Find where the given text appears and provide that cell's center as (x, y) coordinate. 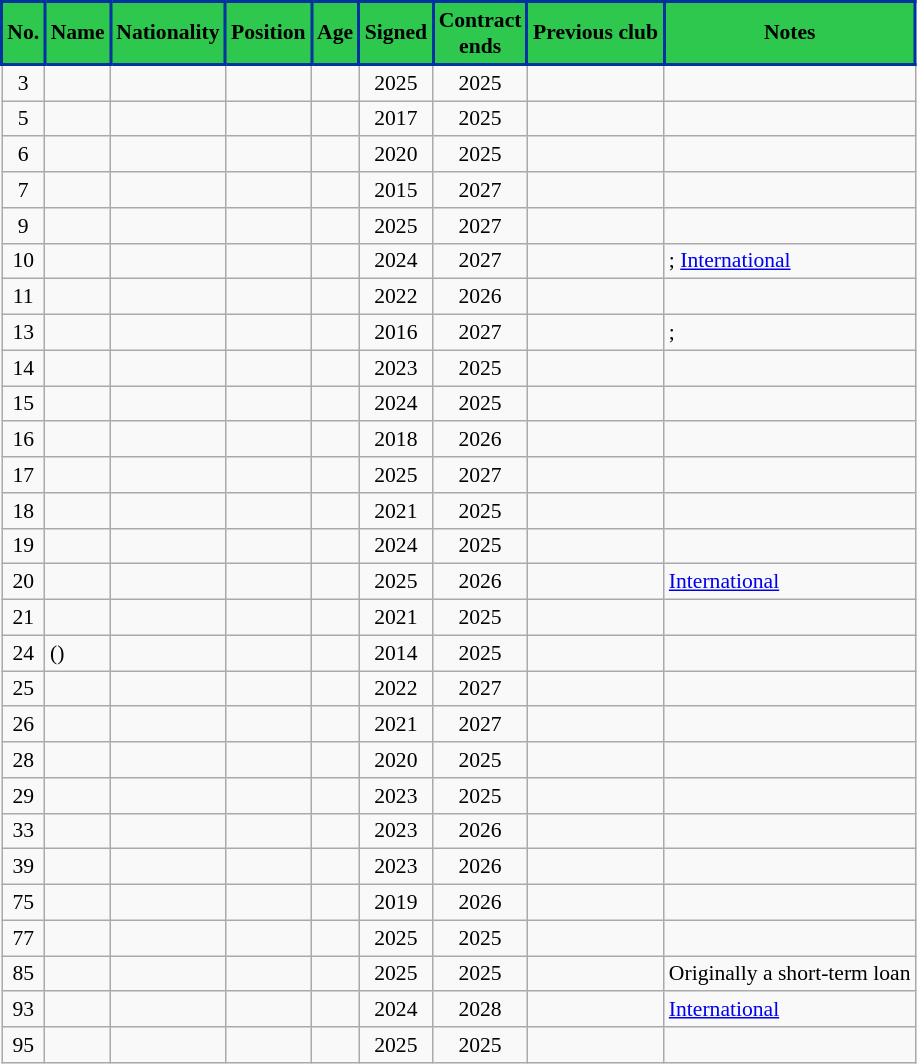
21 (24, 618)
Originally a short-term loan (790, 974)
2017 (396, 119)
6 (24, 155)
15 (24, 404)
2016 (396, 333)
3 (24, 83)
75 (24, 903)
77 (24, 938)
26 (24, 725)
18 (24, 511)
28 (24, 760)
Name (78, 34)
7 (24, 190)
Signed (396, 34)
2018 (396, 440)
() (78, 653)
93 (24, 1010)
25 (24, 689)
24 (24, 653)
; International (790, 261)
19 (24, 546)
11 (24, 297)
Age (335, 34)
Nationality (168, 34)
No. (24, 34)
Previous club (596, 34)
13 (24, 333)
10 (24, 261)
85 (24, 974)
2015 (396, 190)
95 (24, 1045)
33 (24, 831)
Contractends (480, 34)
2028 (480, 1010)
5 (24, 119)
20 (24, 582)
9 (24, 226)
39 (24, 867)
29 (24, 796)
2019 (396, 903)
; (790, 333)
17 (24, 475)
16 (24, 440)
2014 (396, 653)
14 (24, 368)
Position (268, 34)
Notes (790, 34)
